Pinpoint the cell where the given text exists, returning its (x, y) midpoint coordinate. 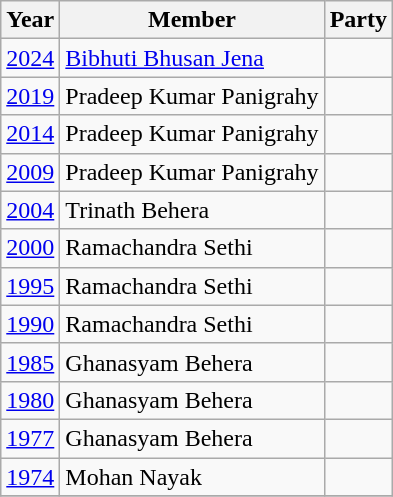
1985 (30, 362)
2004 (30, 210)
Bibhuti Bhusan Jena (192, 58)
2009 (30, 172)
1980 (30, 400)
2019 (30, 96)
2024 (30, 58)
1995 (30, 286)
Trinath Behera (192, 210)
Member (192, 20)
Mohan Nayak (192, 477)
Year (30, 20)
1977 (30, 438)
2014 (30, 134)
2000 (30, 248)
1990 (30, 324)
Party (358, 20)
1974 (30, 477)
